For the text-containing cell, return its midpoint in [x, y] coordinate format. 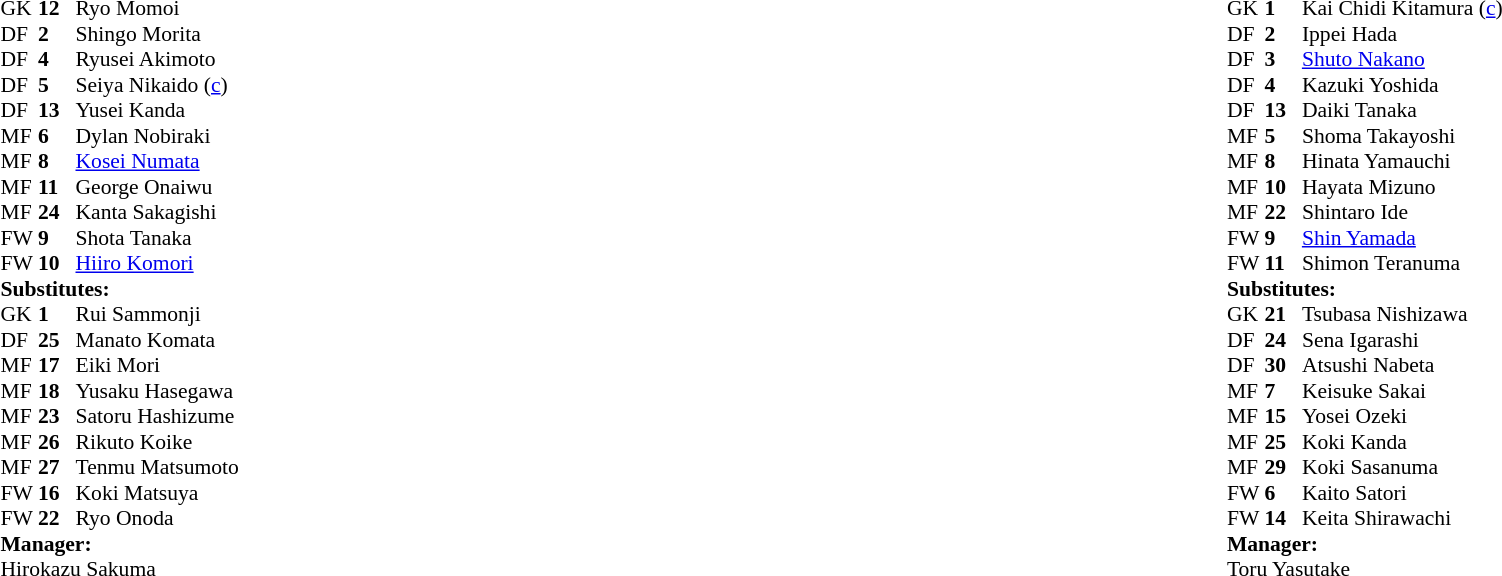
7 [1283, 391]
Satoru Hashizume [158, 417]
Seiya Nikaido (c) [158, 85]
Yusaku Hasegawa [158, 391]
29 [1283, 467]
Eiki Mori [158, 365]
George Onaiwu [158, 187]
18 [57, 391]
Hiiro Komori [158, 263]
Kosei Numata [158, 161]
23 [57, 417]
Dylan Nobiraki [158, 136]
26 [57, 442]
15 [1283, 417]
Yusei Kanda [158, 111]
Shingo Morita [158, 34]
Rikuto Koike [158, 442]
27 [57, 467]
30 [1283, 365]
14 [1283, 519]
Tenmu Matsumoto [158, 467]
Rui Sammonji [158, 315]
16 [57, 493]
Ryo Onoda [158, 519]
Manato Komata [158, 340]
Substitutes: [119, 289]
17 [57, 365]
Manager: [119, 544]
1 [57, 315]
21 [1283, 315]
3 [1283, 59]
Koki Matsuya [158, 493]
Ryusei Akimoto [158, 59]
Shota Tanaka [158, 238]
Kanta Sakagishi [158, 213]
